For the text-containing cell, return its midpoint in [X, Y] coordinate format. 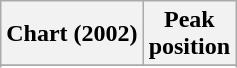
Chart (2002) [72, 34]
Peakposition [189, 34]
